Locate the cell with the specified text and output its (x, y) center coordinate. 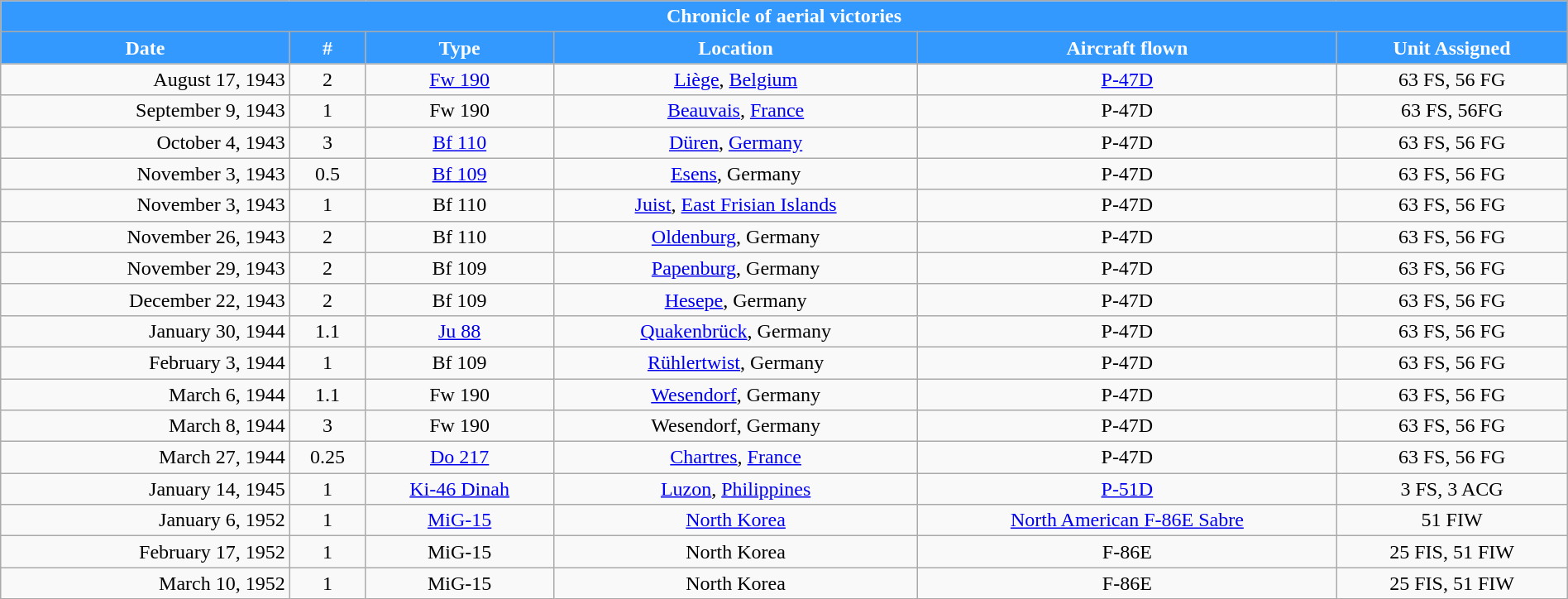
February 3, 1944 (146, 362)
March 27, 1944 (146, 458)
March 6, 1944 (146, 395)
Oldenburg, Germany (736, 237)
Ki-46 Dinah (460, 489)
3 FS, 3 ACG (1452, 489)
January 14, 1945 (146, 489)
Luzon, Philippines (736, 489)
November 29, 1943 (146, 268)
Do 217 (460, 458)
Papenburg, Germany (736, 268)
Chronicle of aerial victories (784, 17)
Unit Assigned (1452, 48)
August 17, 1943 (146, 79)
North American F-86E Sabre (1127, 520)
January 30, 1944 (146, 331)
Düren, Germany (736, 142)
December 22, 1943 (146, 299)
0.5 (327, 174)
P-51D (1127, 489)
Chartres, France (736, 458)
Esens, Germany (736, 174)
51 FIW (1452, 520)
Type (460, 48)
63 FS, 56FG (1452, 111)
March 10, 1952 (146, 583)
Date (146, 48)
Ju 88 (460, 331)
January 6, 1952 (146, 520)
Beauvais, France (736, 111)
Juist, East Frisian Islands (736, 205)
October 4, 1943 (146, 142)
Aircraft flown (1127, 48)
Liège, Belgium (736, 79)
February 17, 1952 (146, 552)
Location (736, 48)
Hesepe, Germany (736, 299)
March 8, 1944 (146, 426)
November 26, 1943 (146, 237)
# (327, 48)
Quakenbrück, Germany (736, 331)
0.25 (327, 458)
September 9, 1943 (146, 111)
Rühlertwist, Germany (736, 362)
